Search for the cell housing the specified text and yield its [X, Y] center coordinate. 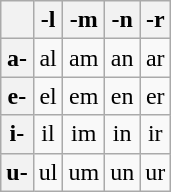
in [122, 134]
er [156, 96]
-l [48, 20]
-m [84, 20]
e- [17, 96]
al [48, 58]
a- [17, 58]
ir [156, 134]
-r [156, 20]
en [122, 96]
il [48, 134]
em [84, 96]
u- [17, 172]
un [122, 172]
i- [17, 134]
im [84, 134]
ul [48, 172]
am [84, 58]
ar [156, 58]
ur [156, 172]
um [84, 172]
el [48, 96]
an [122, 58]
-n [122, 20]
